Find where the given text appears and provide that cell's center as (X, Y) coordinate. 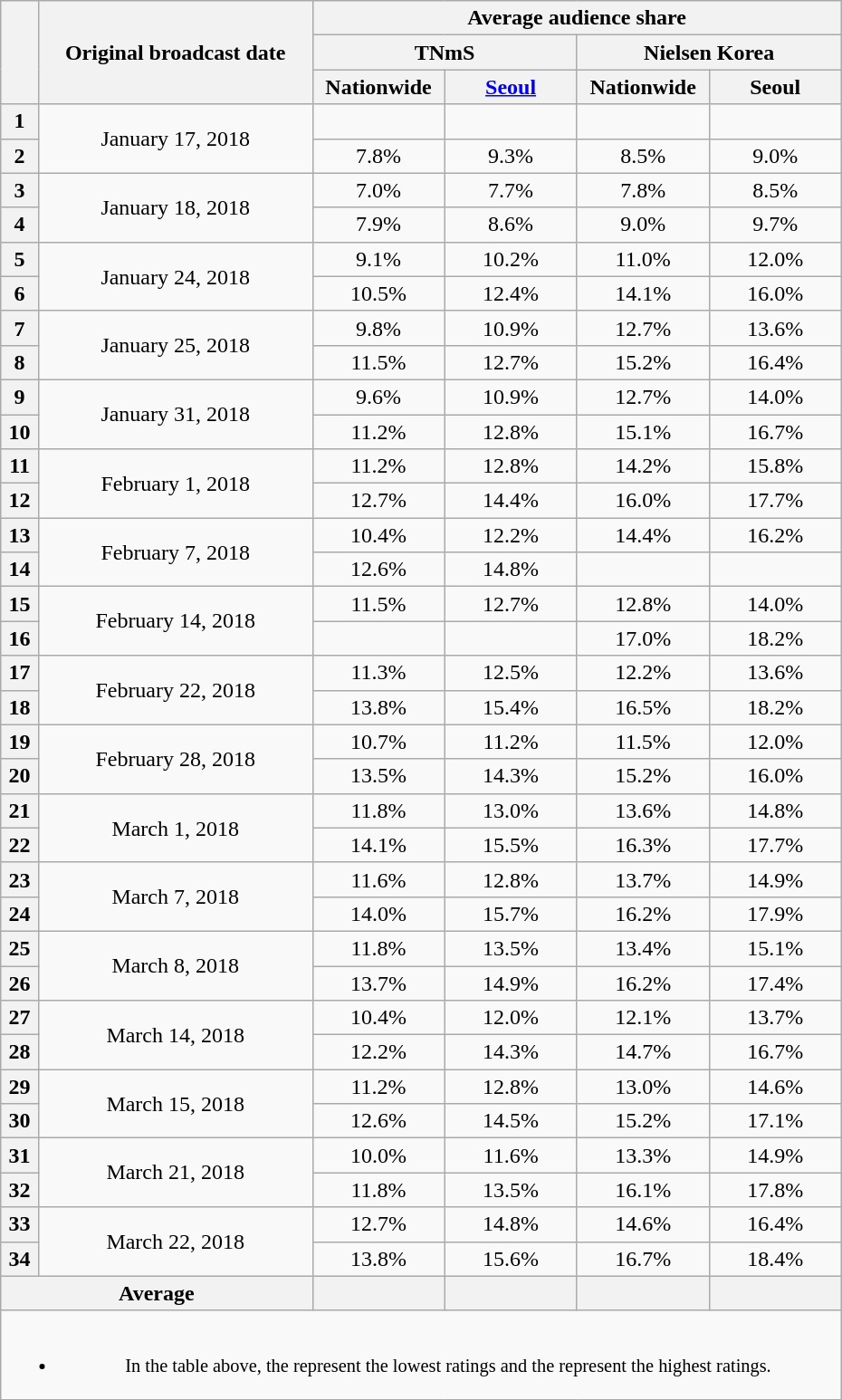
12 (20, 501)
7 (20, 328)
12.5% (511, 673)
17.0% (643, 638)
11.3% (378, 673)
7.9% (378, 225)
8 (20, 362)
Average audience share (577, 18)
24 (20, 914)
16.1% (643, 1190)
8.6% (511, 225)
14.5% (511, 1121)
30 (20, 1121)
14.7% (643, 1052)
March 7, 2018 (176, 897)
17.9% (775, 914)
1 (20, 121)
15 (20, 604)
12.4% (511, 293)
10.2% (511, 259)
10.7% (378, 742)
26 (20, 983)
2 (20, 156)
17 (20, 673)
11 (20, 466)
February 1, 2018 (176, 484)
10.0% (378, 1155)
10 (20, 432)
19 (20, 742)
9.3% (511, 156)
13.3% (643, 1155)
34 (20, 1259)
January 17, 2018 (176, 139)
January 31, 2018 (176, 414)
6 (20, 293)
10.5% (378, 293)
7.0% (378, 190)
January 25, 2018 (176, 345)
13.4% (643, 948)
27 (20, 1018)
March 14, 2018 (176, 1035)
17.1% (775, 1121)
9.8% (378, 328)
9.6% (378, 397)
15.6% (511, 1259)
17.4% (775, 983)
Average (157, 1293)
32 (20, 1190)
21 (20, 810)
22 (20, 845)
15.5% (511, 845)
11.0% (643, 259)
33 (20, 1224)
16.5% (643, 707)
9.7% (775, 225)
9.1% (378, 259)
15.8% (775, 466)
February 7, 2018 (176, 552)
January 24, 2018 (176, 276)
17.8% (775, 1190)
9 (20, 397)
3 (20, 190)
February 14, 2018 (176, 621)
31 (20, 1155)
March 8, 2018 (176, 965)
In the table above, the represent the lowest ratings and the represent the highest ratings. (421, 1355)
7.7% (511, 190)
18 (20, 707)
15.7% (511, 914)
March 21, 2018 (176, 1173)
23 (20, 879)
March 22, 2018 (176, 1242)
March 1, 2018 (176, 828)
13 (20, 535)
16.3% (643, 845)
January 18, 2018 (176, 207)
Original broadcast date (176, 53)
TNmS (445, 53)
Nielsen Korea (709, 53)
March 15, 2018 (176, 1104)
5 (20, 259)
29 (20, 1087)
14 (20, 570)
12.1% (643, 1018)
February 28, 2018 (176, 759)
18.4% (775, 1259)
25 (20, 948)
28 (20, 1052)
February 22, 2018 (176, 690)
14.2% (643, 466)
20 (20, 776)
15.4% (511, 707)
16 (20, 638)
4 (20, 225)
